Return (X, Y) of the center of cell containing provided text 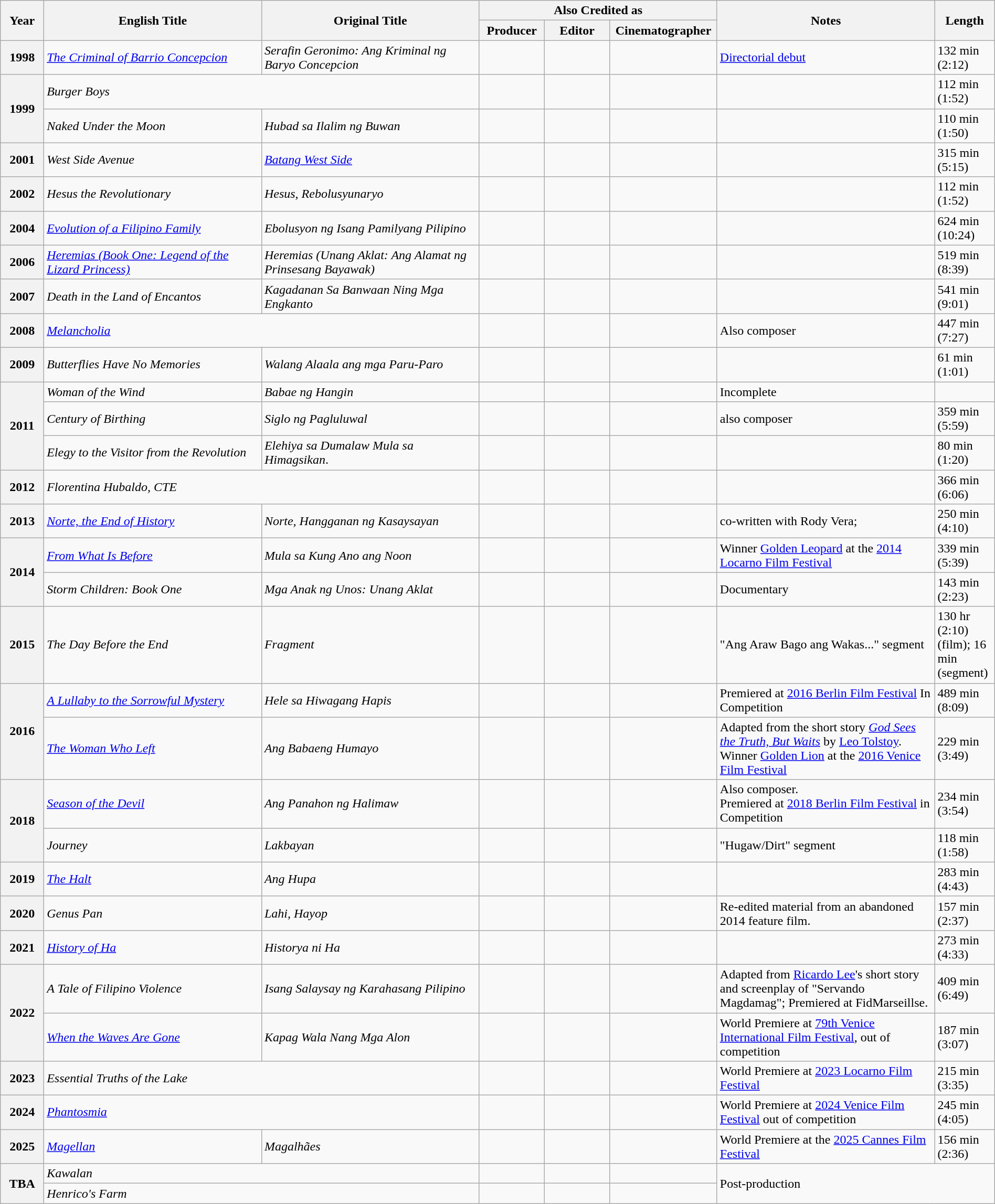
2014 (22, 572)
Adapted from the short story God Sees the Truth, But Waits by Leo Tolstoy.Winner Golden Lion at the 2016 Venice Film Festival (826, 748)
366 min (6:06) (965, 487)
2004 (22, 228)
2008 (22, 331)
Butterflies Have No Memories (153, 364)
2016 (22, 731)
Kagadanan Sa Banwaan Ning Mga Engkanto (371, 296)
Journey (153, 845)
250 min (4:10) (965, 521)
157 min (2:37) (965, 913)
2012 (22, 487)
Heremias (Unang Aklat: Ang Alamat ng Prinsesang Bayawak) (371, 262)
Ang Panahon ng Halimaw (371, 804)
2019 (22, 879)
Editor (577, 30)
Winner Golden Leopard at the 2014 Locarno Film Festival (826, 555)
132 min (2:12) (965, 58)
2011 (22, 426)
Kapag Wala Nang Mga Alon (371, 1037)
Notes (826, 20)
Also composer.Premiered at 2018 Berlin Film Festival in Competition (826, 804)
359 min (5:59) (965, 419)
2018 (22, 821)
Hesus, Rebolusyunaryo (371, 194)
215 min (3:35) (965, 1079)
The Woman Who Left (153, 748)
West Side Avenue (153, 159)
Essential Truths of the Lake (261, 1079)
The Criminal of Barrio Concepcion (153, 58)
English Title (153, 20)
The Day Before the End (153, 645)
1998 (22, 58)
Naked Under the Moon (153, 126)
2009 (22, 364)
447 min (7:27) (965, 331)
283 min (4:43) (965, 879)
Mga Anak ng Unos: Unang Aklat (371, 590)
World Premiere at the 2025 Cannes Film Festival (826, 1147)
Historya ni Ha (371, 947)
Lakbayan (371, 845)
Norte, Hangganan ng Kasaysayan (371, 521)
2001 (22, 159)
2024 (22, 1112)
2002 (22, 194)
Incomplete (826, 392)
Cinematographer (663, 30)
Siglo ng Pagluluwal (371, 419)
130 hr (2:10) (film); 16 min (segment) (965, 645)
273 min (4:33) (965, 947)
Hesus the Revolutionary (153, 194)
Elegy to the Visitor from the Revolution (153, 453)
245 min (4:05) (965, 1112)
Producer (512, 30)
Walang Alaala ang mga Paru-Paro (371, 364)
2020 (22, 913)
Ang Hupa (371, 879)
Fragment (371, 645)
118 min (1:58) (965, 845)
Re-edited material from an abandoned 2014 feature film. (826, 913)
The Halt (153, 879)
Death in the Land of Encantos (153, 296)
Melancholia (261, 331)
Mula sa Kung Ano ang Noon (371, 555)
When the Waves Are Gone (153, 1037)
World Premiere at 2023 Locarno Film Festival (826, 1079)
World Premiere at 79th Venice International Film Festival, out of competition (826, 1037)
Post-production (855, 1184)
Hele sa Hiwagang Hapis (371, 700)
Heremias (Book One: Legend of the Lizard Princess) (153, 262)
2025 (22, 1147)
Florentina Hubaldo, CTE (261, 487)
Documentary (826, 590)
489 min (8:09) (965, 700)
187 min (3:07) (965, 1037)
Length (965, 20)
co-written with Rody Vera; (826, 521)
Also composer (826, 331)
Year (22, 20)
"Hugaw/Dirt" segment (826, 845)
541 min (9:01) (965, 296)
409 min (6:49) (965, 988)
519 min (8:39) (965, 262)
Also Credited as (598, 10)
2022 (22, 1013)
Genus Pan (153, 913)
624 min (10:24) (965, 228)
Evolution of a Filipino Family (153, 228)
Magellan (153, 1147)
Original Title (371, 20)
History of Ha (153, 947)
1999 (22, 109)
From What Is Before (153, 555)
Hubad sa Ilalim ng Buwan (371, 126)
Phantosmia (261, 1112)
"Ang Araw Bago ang Wakas..." segment (826, 645)
A Tale of Filipino Violence (153, 988)
Ang Babaeng Humayo (371, 748)
80 min (1:20) (965, 453)
156 min (2:36) (965, 1147)
110 min (1:50) (965, 126)
World Premiere at 2024 Venice Film Festival out of competition (826, 1112)
2013 (22, 521)
Storm Children: Book One (153, 590)
339 min (5:39) (965, 555)
143 min (2:23) (965, 590)
2006 (22, 262)
Woman of the Wind (153, 392)
Isang Salaysay ng Karahasang Pilipino (371, 988)
2015 (22, 645)
Henrico's Farm (261, 1194)
229 min (3:49) (965, 748)
Babae ng Hangin (371, 392)
2007 (22, 296)
Serafin Geronimo: Ang Kriminal ng Baryo Concepcion (371, 58)
TBA (22, 1184)
315 min (5:15) (965, 159)
Directorial debut (826, 58)
Season of the Devil (153, 804)
Adapted from Ricardo Lee's short story and screenplay of "Servando Magdamag"; Premiered at FidMarseillse. (826, 988)
Lahi, Hayop (371, 913)
2023 (22, 1079)
Burger Boys (261, 91)
Batang West Side (371, 159)
Ebolusyon ng Isang Pamilyang Pilipino (371, 228)
61 min (1:01) (965, 364)
2021 (22, 947)
Elehiya sa Dumalaw Mula sa Himagsikan. (371, 453)
Magalhães (371, 1147)
234 min (3:54) (965, 804)
A Lullaby to the Sorrowful Mystery (153, 700)
Norte, the End of History (153, 521)
Kawalan (261, 1174)
also composer (826, 419)
Premiered at 2016 Berlin Film Festival In Competition (826, 700)
Century of Birthing (153, 419)
